Search for the cell housing the specified text and yield its [x, y] center coordinate. 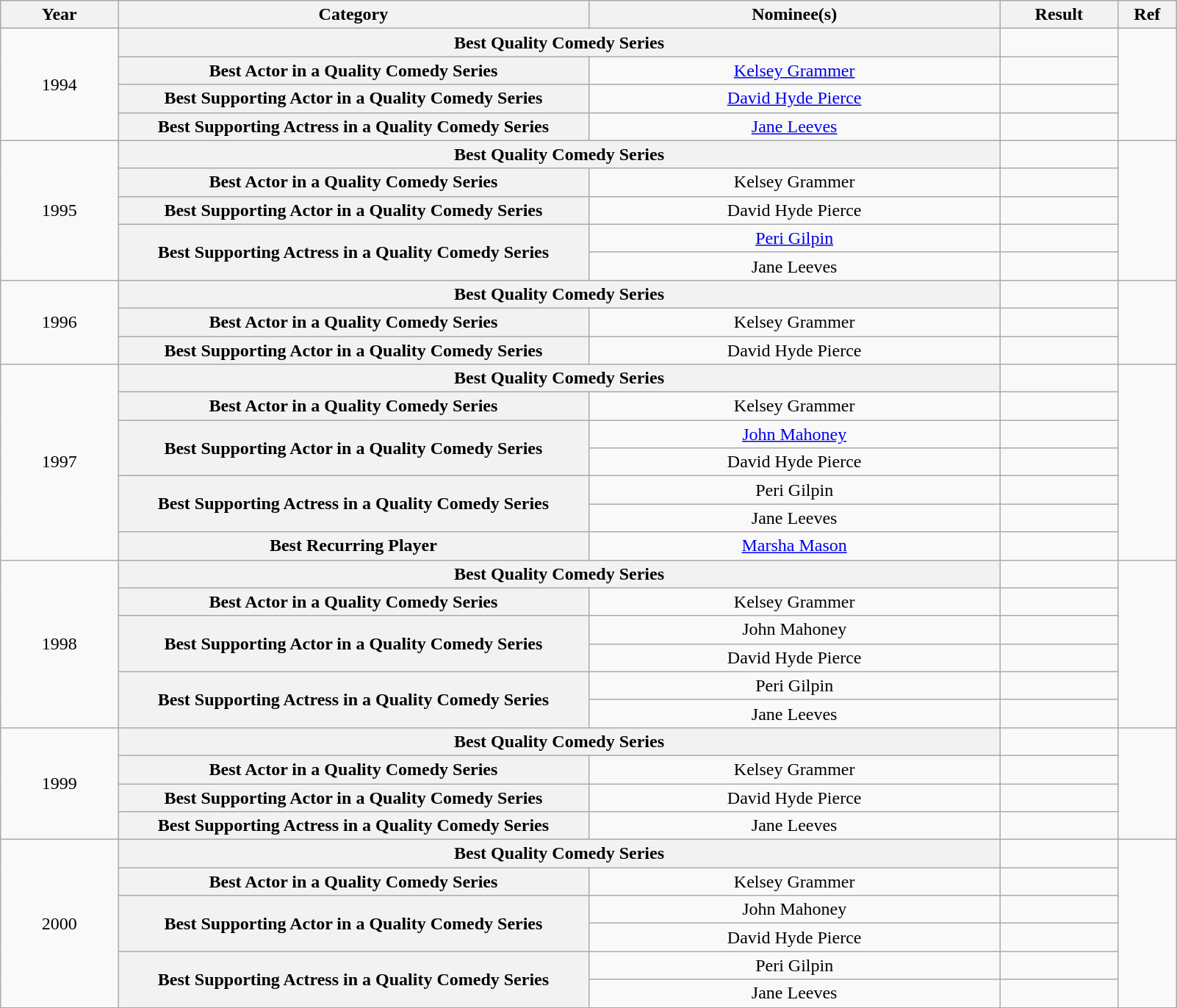
Marsha Mason [794, 546]
1995 [60, 210]
Year [60, 15]
Category [353, 15]
Nominee(s) [794, 15]
Result [1059, 15]
1999 [60, 783]
1998 [60, 644]
1996 [60, 322]
1997 [60, 462]
1994 [60, 84]
Ref [1147, 15]
2000 [60, 924]
Best Recurring Player [353, 546]
